Search for the cell housing the specified text and yield its (x, y) center coordinate. 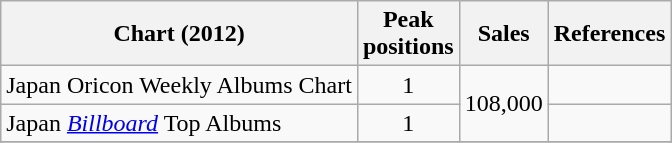
Japan Oricon Weekly Albums Chart (180, 85)
Chart (2012) (180, 34)
Japan Billboard Top Albums (180, 123)
Peakpositions (408, 34)
References (610, 34)
Sales (504, 34)
108,000 (504, 104)
